Extract the [X, Y] coordinate from the center of the cell holding the provided text.  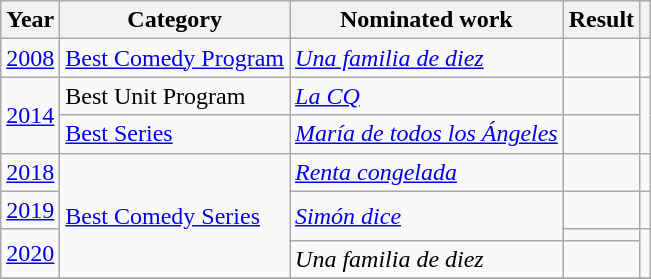
Nominated work [427, 20]
Category [175, 20]
2018 [30, 172]
Best Comedy Series [175, 216]
2008 [30, 58]
Result [601, 20]
Year [30, 20]
Simón dice [427, 216]
Best Unit Program [175, 96]
Renta congelada [427, 172]
La CQ [427, 96]
Best Comedy Program [175, 58]
2014 [30, 115]
María de todos los Ángeles [427, 134]
2019 [30, 210]
Best Series [175, 134]
2020 [30, 254]
